Search for the cell housing the specified text and yield its (x, y) center coordinate. 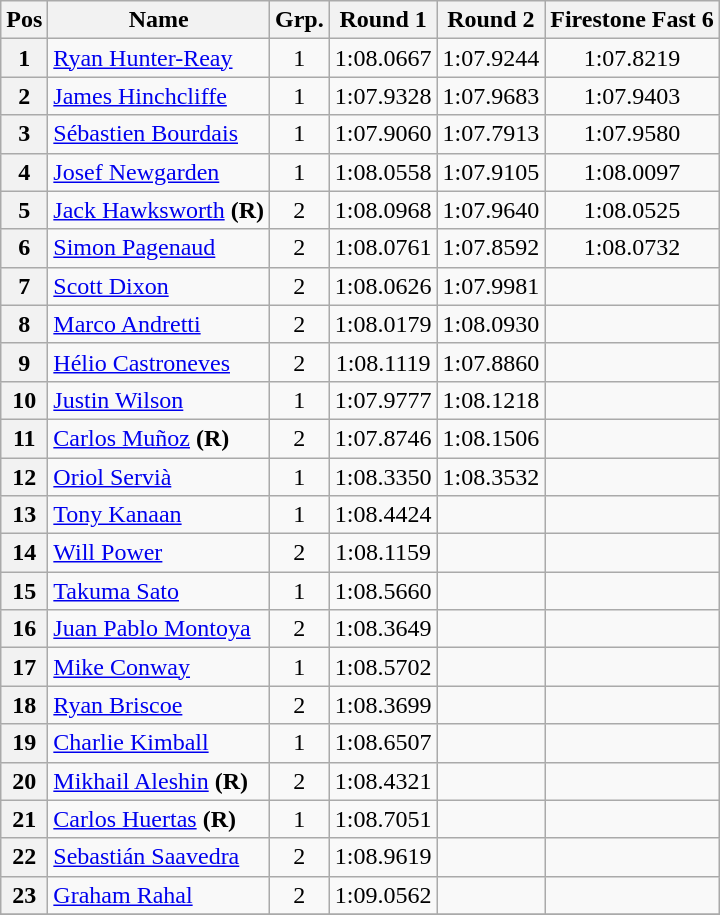
1:08.0930 (491, 324)
1:07.9777 (383, 400)
Takuma Sato (159, 591)
Jack Hawksworth (R) (159, 210)
9 (24, 362)
1:07.8219 (632, 58)
5 (24, 210)
4 (24, 172)
Oriol Servià (159, 477)
1:07.9981 (491, 286)
James Hinchcliffe (159, 96)
Justin Wilson (159, 400)
Name (159, 20)
Ryan Hunter-Reay (159, 58)
1:08.1119 (383, 362)
1:08.3649 (383, 629)
12 (24, 477)
10 (24, 400)
13 (24, 515)
1:07.7913 (491, 134)
1:08.0761 (383, 248)
1:07.9640 (491, 210)
1:08.3350 (383, 477)
Firestone Fast 6 (632, 20)
1:08.0667 (383, 58)
1:09.0562 (383, 895)
1:07.9328 (383, 96)
1:08.0626 (383, 286)
1:08.0179 (383, 324)
16 (24, 629)
1:08.0097 (632, 172)
1:08.0525 (632, 210)
1:08.0968 (383, 210)
Josef Newgarden (159, 172)
Graham Rahal (159, 895)
Ryan Briscoe (159, 705)
Simon Pagenaud (159, 248)
17 (24, 667)
18 (24, 705)
Carlos Huertas (R) (159, 819)
1:07.9060 (383, 134)
3 (24, 134)
Mikhail Aleshin (R) (159, 781)
1:08.5702 (383, 667)
Hélio Castroneves (159, 362)
1:08.0558 (383, 172)
23 (24, 895)
1:07.9105 (491, 172)
Sébastien Bourdais (159, 134)
Tony Kanaan (159, 515)
6 (24, 248)
Carlos Muñoz (R) (159, 438)
1:08.1506 (491, 438)
Round 1 (383, 20)
1:08.0732 (632, 248)
19 (24, 743)
1:08.4321 (383, 781)
1:07.9683 (491, 96)
1:07.8860 (491, 362)
14 (24, 553)
Pos (24, 20)
Charlie Kimball (159, 743)
1:08.5660 (383, 591)
Marco Andretti (159, 324)
1:08.1218 (491, 400)
Sebastián Saavedra (159, 857)
1:07.9244 (491, 58)
15 (24, 591)
Scott Dixon (159, 286)
1:07.9403 (632, 96)
11 (24, 438)
8 (24, 324)
1:08.6507 (383, 743)
1:08.9619 (383, 857)
1:08.3699 (383, 705)
Grp. (300, 20)
Round 2 (491, 20)
22 (24, 857)
1:07.8592 (491, 248)
Will Power (159, 553)
Juan Pablo Montoya (159, 629)
1:08.3532 (491, 477)
7 (24, 286)
1:07.8746 (383, 438)
Mike Conway (159, 667)
20 (24, 781)
1:08.1159 (383, 553)
1:08.4424 (383, 515)
21 (24, 819)
1:07.9580 (632, 134)
1:08.7051 (383, 819)
